Search for the cell housing the specified text and yield its (x, y) center coordinate. 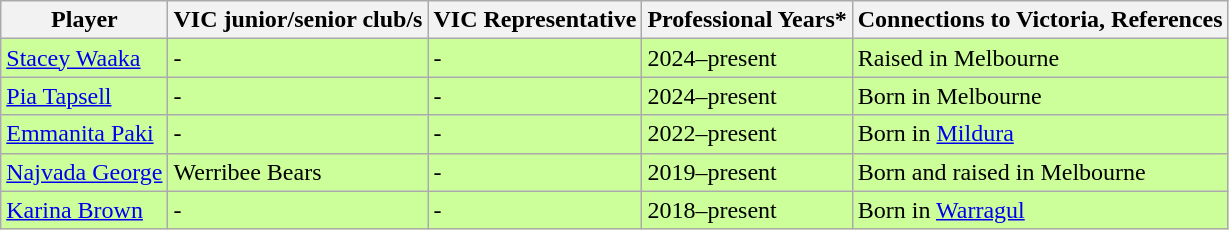
Karina Brown (84, 210)
Professional Years* (747, 20)
Connections to Victoria, References (1040, 20)
Raised in Melbourne (1040, 58)
Najvada George (84, 172)
2022–present (747, 134)
VIC junior/senior club/s (298, 20)
2018–present (747, 210)
Stacey Waaka (84, 58)
Born in Mildura (1040, 134)
VIC Representative (535, 20)
Born in Warragul (1040, 210)
Player (84, 20)
Werribee Bears (298, 172)
2019–present (747, 172)
Emmanita Paki (84, 134)
Born in Melbourne (1040, 96)
Born and raised in Melbourne (1040, 172)
Pia Tapsell (84, 96)
